Provide the (x, y) coordinate of the cell's center where the given text is located.  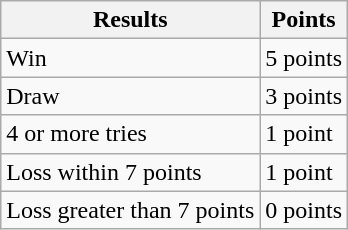
4 or more tries (130, 134)
Loss within 7 points (130, 172)
Loss greater than 7 points (130, 210)
Win (130, 58)
3 points (304, 96)
0 points (304, 210)
Points (304, 20)
Draw (130, 96)
Results (130, 20)
5 points (304, 58)
